From the cell containing the given text, extract its center point as (x, y) coordinate. 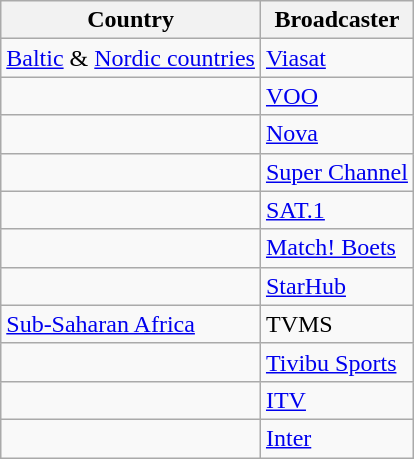
Match! Boets (336, 248)
VOO (336, 96)
Baltic & Nordic countries (131, 58)
Tivibu Sports (336, 362)
Viasat (336, 58)
Nova (336, 134)
SAT.1 (336, 210)
Super Channel (336, 172)
TVMS (336, 324)
ITV (336, 400)
Inter (336, 438)
Sub-Saharan Africa (131, 324)
Country (131, 20)
Broadcaster (336, 20)
StarHub (336, 286)
